Locate the cell with the specified text and output its (x, y) center coordinate. 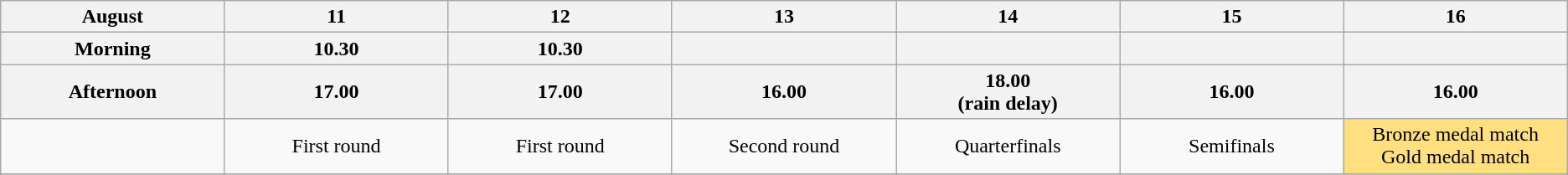
Semifinals (1231, 146)
14 (1008, 17)
Second round (784, 146)
15 (1231, 17)
12 (560, 17)
Morning (112, 49)
18.00(rain delay) (1008, 92)
Afternoon (112, 92)
11 (337, 17)
13 (784, 17)
16 (1456, 17)
Quarterfinals (1008, 146)
Bronze medal matchGold medal match (1456, 146)
August (112, 17)
